Extract the [x, y] coordinate from the center of the cell holding the provided text.  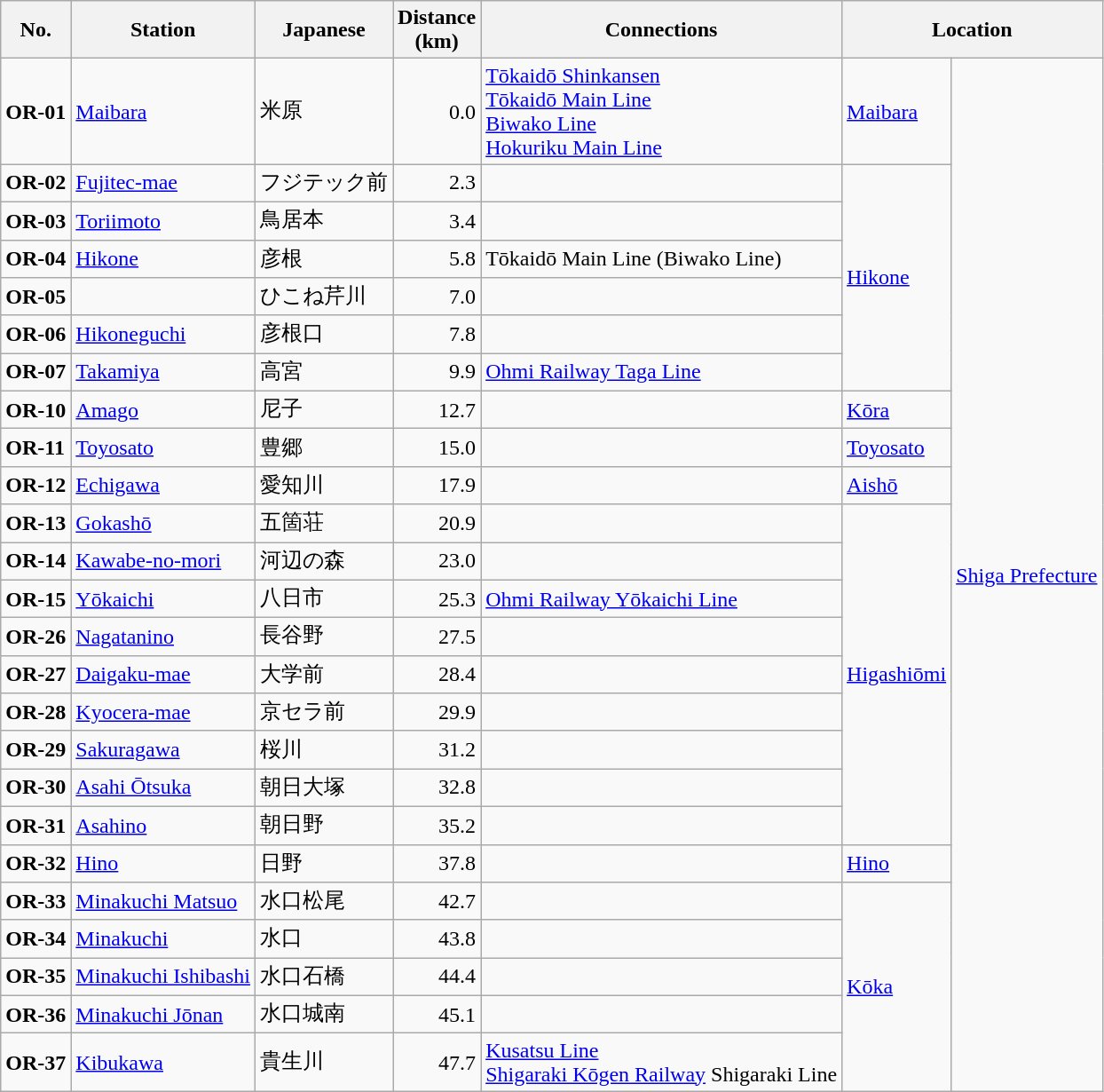
42.7 [437, 902]
大学前 [325, 675]
八日市 [325, 598]
28.4 [437, 675]
OR-14 [35, 561]
Aishō [896, 485]
米原 [325, 112]
25.3 [437, 598]
44.4 [437, 977]
20.9 [437, 524]
河辺の森 [325, 561]
9.9 [437, 373]
OR-13 [35, 524]
Amago [163, 410]
12.7 [437, 410]
豊郷 [325, 447]
Minakuchi Ishibashi [163, 977]
Fujitec-mae [163, 183]
37.8 [437, 863]
OR-02 [35, 183]
Minakuchi Jōnan [163, 1014]
Higashiōmi [896, 675]
Shiga Prefecture [1027, 575]
Distance(km) [437, 30]
7.0 [437, 297]
鳥居本 [325, 220]
OR-32 [35, 863]
尼子 [325, 410]
Japanese [325, 30]
Sakuragawa [163, 749]
OR-28 [35, 712]
OR-07 [35, 373]
日野 [325, 863]
Takamiya [163, 373]
愛知川 [325, 485]
Asahi Ōtsuka [163, 788]
京セラ前 [325, 712]
3.4 [437, 220]
朝日野 [325, 826]
OR-06 [35, 334]
15.0 [437, 447]
2.3 [437, 183]
Hikoneguchi [163, 334]
OR-04 [35, 259]
Station [163, 30]
OR-27 [35, 675]
高宮 [325, 373]
43.8 [437, 939]
Daigaku-mae [163, 675]
彦根 [325, 259]
Connections [662, 30]
水口 [325, 939]
Minakuchi Matsuo [163, 902]
No. [35, 30]
OR-03 [35, 220]
45.1 [437, 1014]
Asahino [163, 826]
35.2 [437, 826]
Kusatsu LineShigaraki Kōgen Railway Shigaraki Line [662, 1062]
朝日大塚 [325, 788]
OR-31 [35, 826]
5.8 [437, 259]
OR-35 [35, 977]
OR-10 [35, 410]
Ohmi Railway Taga Line [662, 373]
OR-34 [35, 939]
フジテック前 [325, 183]
Toriimoto [163, 220]
27.5 [437, 637]
Yōkaichi [163, 598]
Kawabe-no-mori [163, 561]
桜川 [325, 749]
Location [973, 30]
水口松尾 [325, 902]
OR-29 [35, 749]
OR-05 [35, 297]
OR-26 [35, 637]
Minakuchi [163, 939]
47.7 [437, 1062]
Tōkaidō ShinkansenTōkaidō Main LineBiwako LineHokuriku Main Line [662, 112]
Kyocera-mae [163, 712]
彦根口 [325, 334]
32.8 [437, 788]
Echigawa [163, 485]
水口石橋 [325, 977]
OR-37 [35, 1062]
五箇荘 [325, 524]
Ohmi Railway Yōkaichi Line [662, 598]
長谷野 [325, 637]
OR-36 [35, 1014]
Tōkaidō Main Line (Biwako Line) [662, 259]
OR-30 [35, 788]
23.0 [437, 561]
OR-01 [35, 112]
31.2 [437, 749]
水口城南 [325, 1014]
Kōka [896, 987]
29.9 [437, 712]
Kōra [896, 410]
Gokashō [163, 524]
OR-12 [35, 485]
Nagatanino [163, 637]
Kibukawa [163, 1062]
7.8 [437, 334]
0.0 [437, 112]
貴生川 [325, 1062]
OR-33 [35, 902]
ひこね芹川 [325, 297]
OR-15 [35, 598]
17.9 [437, 485]
OR-11 [35, 447]
